Output the [X, Y] coordinate of the center of the cell containing the given text.  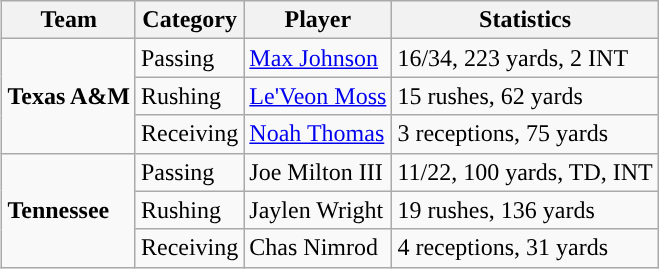
15 rushes, 62 yards [525, 96]
Player [318, 20]
Max Johnson [318, 58]
16/34, 223 yards, 2 INT [525, 58]
4 receptions, 31 yards [525, 248]
Tennessee [69, 210]
Joe Milton III [318, 172]
Chas Nimrod [318, 248]
Jaylen Wright [318, 210]
19 rushes, 136 yards [525, 210]
3 receptions, 75 yards [525, 134]
Team [69, 20]
Texas A&M [69, 96]
11/22, 100 yards, TD, INT [525, 172]
Le'Veon Moss [318, 96]
Statistics [525, 20]
Noah Thomas [318, 134]
Category [189, 20]
